Extract the [X, Y] coordinate from the center of the cell holding the provided text.  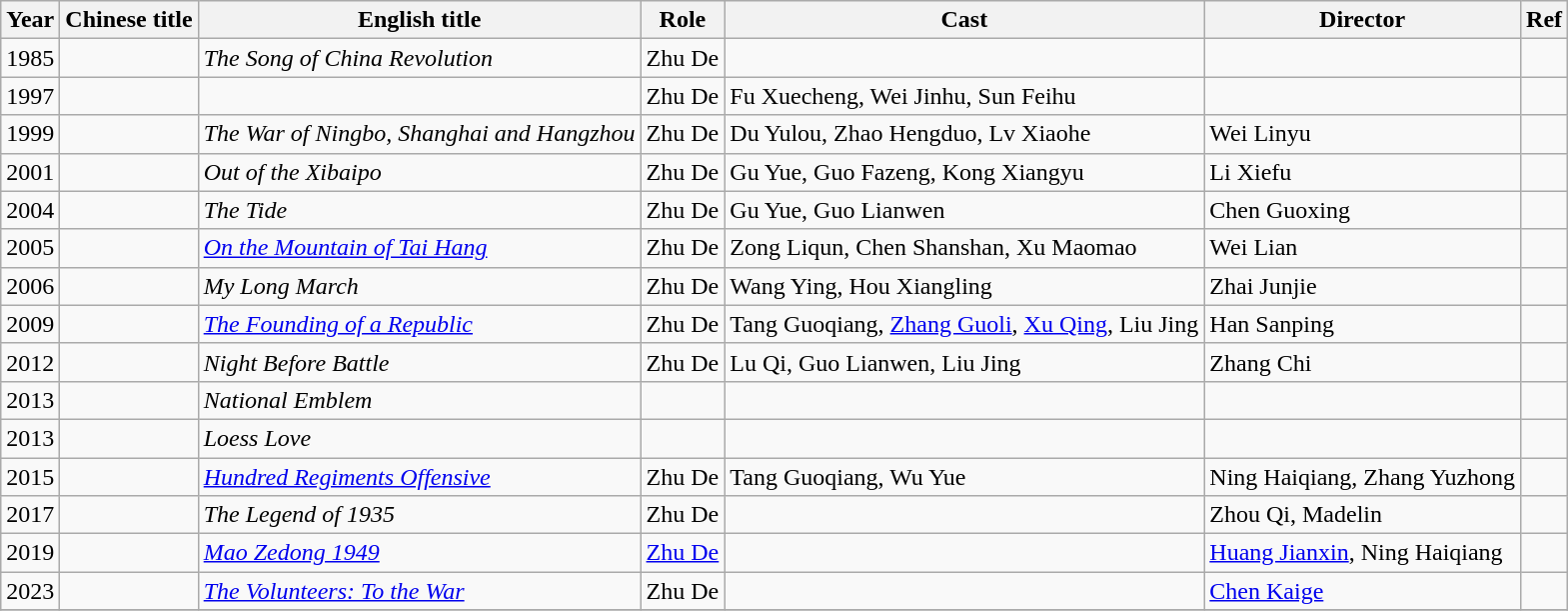
Director [1363, 20]
My Long March [420, 286]
Gu Yue, Guo Lianwen [964, 210]
English title [420, 20]
Out of the Xibaipo [420, 172]
Zong Liqun, Chen Shanshan, Xu Maomao [964, 248]
Loess Love [420, 438]
National Emblem [420, 400]
1997 [30, 96]
2019 [30, 553]
Li Xiefu [1363, 172]
Huang Jianxin, Ning Haiqiang [1363, 553]
The Legend of 1935 [420, 515]
2023 [30, 591]
Du Yulou, Zhao Hengduo, Lv Xiaohe [964, 134]
Wang Ying, Hou Xiangling [964, 286]
Ref [1545, 20]
Ning Haiqiang, Zhang Yuzhong [1363, 477]
Year [30, 20]
Zhang Chi [1363, 362]
1985 [30, 58]
Tang Guoqiang, Zhang Guoli, Xu Qing, Liu Jing [964, 324]
Mao Zedong 1949 [420, 553]
Wei Linyu [1363, 134]
Gu Yue, Guo Fazeng, Kong Xiangyu [964, 172]
Wei Lian [1363, 248]
On the Mountain of Tai Hang [420, 248]
Han Sanping [1363, 324]
Zhou Qi, Madelin [1363, 515]
2004 [30, 210]
2006 [30, 286]
Chinese title [129, 20]
The Founding of a Republic [420, 324]
The Tide [420, 210]
Lu Qi, Guo Lianwen, Liu Jing [964, 362]
Night Before Battle [420, 362]
2015 [30, 477]
The Song of China Revolution [420, 58]
2017 [30, 515]
The Volunteers: To the War [420, 591]
Hundred Regiments Offensive [420, 477]
Fu Xuecheng, Wei Jinhu, Sun Feihu [964, 96]
2005 [30, 248]
2001 [30, 172]
Zhai Junjie [1363, 286]
Tang Guoqiang, Wu Yue [964, 477]
2012 [30, 362]
Cast [964, 20]
Chen Kaige [1363, 591]
2009 [30, 324]
Chen Guoxing [1363, 210]
The War of Ningbo, Shanghai and Hangzhou [420, 134]
Role [683, 20]
1999 [30, 134]
